For the text-containing cell, return its midpoint in (x, y) coordinate format. 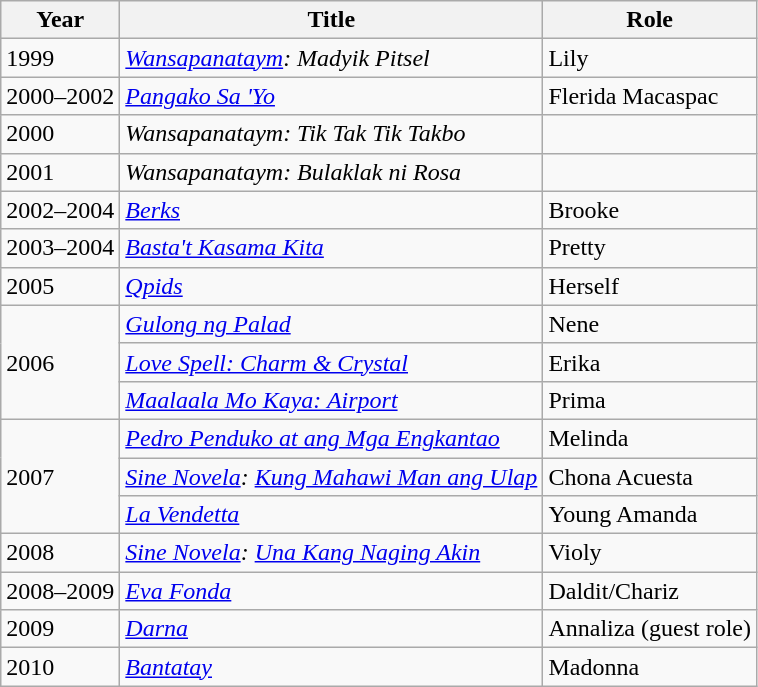
La Vendetta (332, 515)
Qpids (332, 286)
Madonna (650, 667)
Pangako Sa 'Yo (332, 96)
Darna (332, 629)
Maalaala Mo Kaya: Airport (332, 400)
Herself (650, 286)
Young Amanda (650, 515)
2002–2004 (60, 210)
2007 (60, 476)
Wansapanataym: Bulaklak ni Rosa (332, 172)
Chona Acuesta (650, 477)
Role (650, 20)
Wansapanataym: Tik Tak Tik Takbo (332, 134)
2003–2004 (60, 248)
2009 (60, 629)
2008–2009 (60, 591)
Sine Novela: Una Kang Naging Akin (332, 553)
Bantatay (332, 667)
Daldit/Chariz (650, 591)
Eva Fonda (332, 591)
2008 (60, 553)
Year (60, 20)
Violy (650, 553)
Pretty (650, 248)
Basta't Kasama Kita (332, 248)
1999 (60, 58)
2001 (60, 172)
Sine Novela: Kung Mahawi Man ang Ulap (332, 477)
2010 (60, 667)
2000–2002 (60, 96)
Nene (650, 324)
Pedro Penduko at ang Mga Engkantao (332, 438)
Lily (650, 58)
Gulong ng Palad (332, 324)
2006 (60, 362)
2000 (60, 134)
Title (332, 20)
Flerida Macaspac (650, 96)
2005 (60, 286)
Melinda (650, 438)
Annaliza (guest role) (650, 629)
Erika (650, 362)
Love Spell: Charm & Crystal (332, 362)
Wansapanataym: Madyik Pitsel (332, 58)
Prima (650, 400)
Berks (332, 210)
Brooke (650, 210)
